Return (X, Y) of the center of cell containing provided text 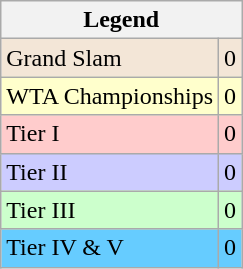
Legend (122, 20)
Tier IV & V (110, 248)
Tier II (110, 172)
Grand Slam (110, 58)
WTA Championships (110, 96)
Tier III (110, 210)
Tier I (110, 134)
